Find where the given text appears and provide that cell's center as (x, y) coordinate. 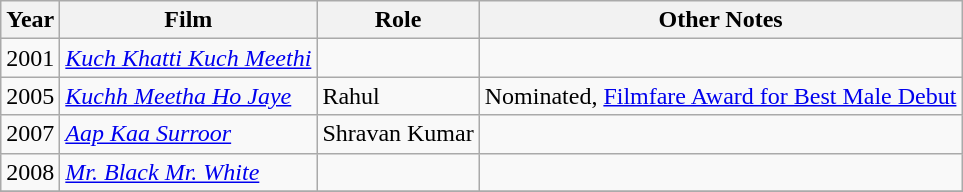
2008 (30, 172)
2005 (30, 96)
Aap Kaa Surroor (188, 134)
Nominated, Filmfare Award for Best Male Debut (720, 96)
Rahul (398, 96)
Kuch Khatti Kuch Meethi (188, 58)
Other Notes (720, 20)
Film (188, 20)
Role (398, 20)
Mr. Black Mr. White (188, 172)
Year (30, 20)
2007 (30, 134)
2001 (30, 58)
Kuchh Meetha Ho Jaye (188, 96)
Shravan Kumar (398, 134)
